Scan for the cell matching the given text and deliver its [X, Y] coordinate at center. 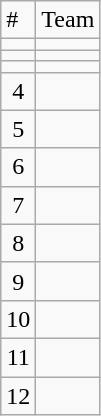
12 [18, 395]
7 [18, 205]
8 [18, 243]
9 [18, 281]
10 [18, 319]
5 [18, 129]
6 [18, 167]
# [18, 20]
Team [68, 20]
4 [18, 91]
11 [18, 357]
